Locate the cell with the specified text and output its [x, y] center coordinate. 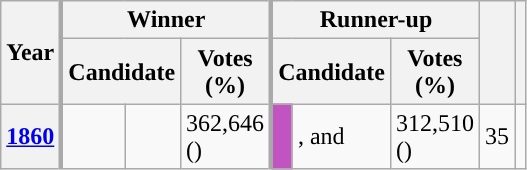
362,646() [226, 136]
Year [32, 52]
1860 [32, 136]
35 [496, 136]
Winner [166, 20]
312,510() [434, 136]
, and [341, 136]
Runner-up [375, 20]
